Capture the cell that displays the provided text and extract its [X, Y] central coordinate. 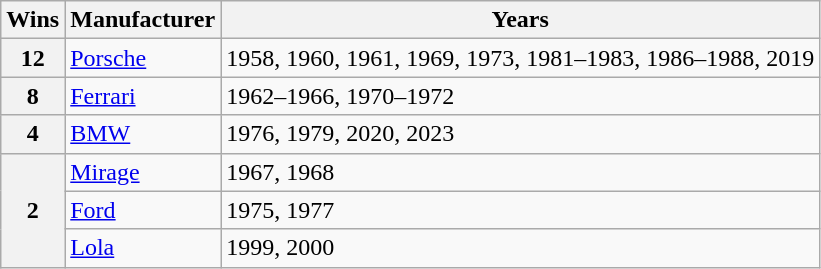
1967, 1968 [520, 172]
1975, 1977 [520, 210]
Mirage [143, 172]
Lola [143, 248]
1962–1966, 1970–1972 [520, 96]
2 [33, 210]
8 [33, 96]
Wins [33, 20]
12 [33, 58]
1976, 1979, 2020, 2023 [520, 134]
Ferrari [143, 96]
Years [520, 20]
1958, 1960, 1961, 1969, 1973, 1981–1983, 1986–1988, 2019 [520, 58]
BMW [143, 134]
Manufacturer [143, 20]
4 [33, 134]
Porsche [143, 58]
Ford [143, 210]
1999, 2000 [520, 248]
